Return (x, y) of the center of cell containing provided text 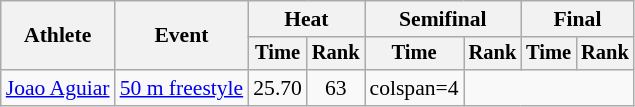
63 (336, 88)
Athlete (58, 36)
Joao Aguiar (58, 88)
Final (577, 19)
Semifinal (444, 19)
50 m freestyle (182, 88)
colspan=4 (414, 88)
Event (182, 36)
Heat (306, 19)
25.70 (278, 88)
